Provide the [X, Y] coordinate of the cell's center where the given text is located.  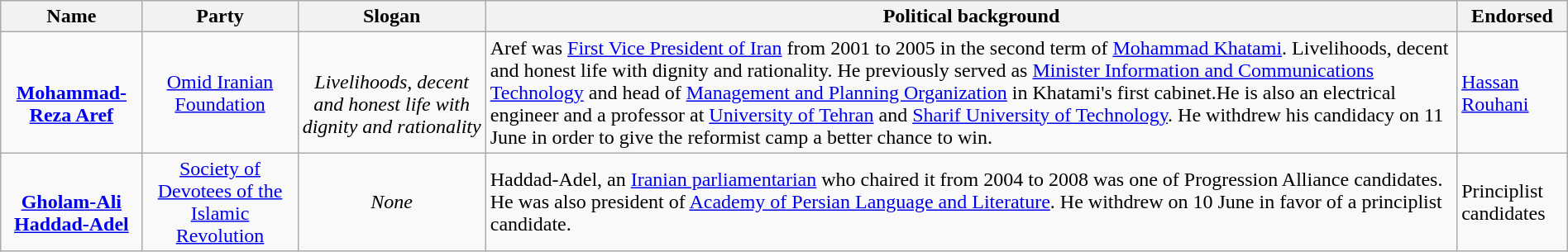
Gholam-Ali Haddad-Adel [71, 202]
Political background [971, 17]
Society of Devotees of the Islamic Revolution [220, 202]
Endorsed [1513, 17]
Party [220, 17]
Livelihoods, decent and honest life with dignity and rationality [392, 93]
Name [71, 17]
None [392, 202]
Slogan [392, 17]
Omid Iranian Foundation [220, 93]
Mohammad-Reza Aref [71, 93]
Principlist candidates [1513, 202]
Hassan Rouhani [1513, 93]
